Find where the given text appears and provide that cell's center as (x, y) coordinate. 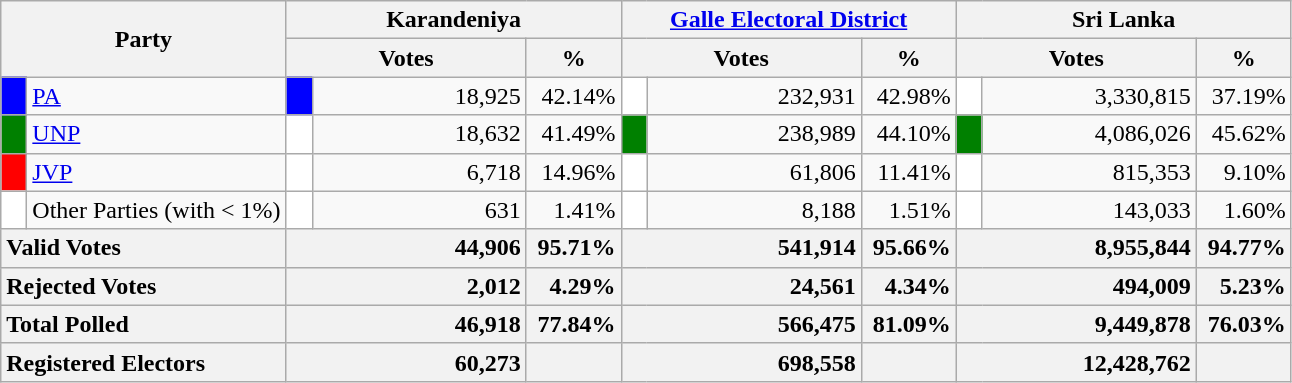
9,449,878 (1076, 324)
6,718 (419, 172)
14.96% (574, 172)
238,989 (754, 134)
4.29% (574, 286)
Total Polled (144, 324)
76.03% (1244, 324)
4.34% (908, 286)
18,632 (419, 134)
95.71% (574, 248)
2,012 (406, 286)
61,806 (754, 172)
4,086,026 (1089, 134)
541,914 (741, 248)
5.23% (1244, 286)
95.66% (908, 248)
Sri Lanka (1124, 20)
815,353 (1089, 172)
42.98% (908, 96)
11.41% (908, 172)
PA (156, 96)
Party (144, 39)
3,330,815 (1089, 96)
41.49% (574, 134)
77.84% (574, 324)
46,918 (406, 324)
60,273 (406, 362)
1.60% (1244, 210)
8,188 (754, 210)
Karandeniya (454, 20)
24,561 (741, 286)
143,033 (1089, 210)
12,428,762 (1076, 362)
Registered Electors (144, 362)
9.10% (1244, 172)
232,931 (754, 96)
18,925 (419, 96)
Galle Electoral District (788, 20)
81.09% (908, 324)
UNP (156, 134)
45.62% (1244, 134)
37.19% (1244, 96)
42.14% (574, 96)
44.10% (908, 134)
8,955,844 (1076, 248)
Other Parties (with < 1%) (156, 210)
Rejected Votes (144, 286)
698,558 (741, 362)
JVP (156, 172)
1.41% (574, 210)
94.77% (1244, 248)
566,475 (741, 324)
Valid Votes (144, 248)
494,009 (1076, 286)
1.51% (908, 210)
44,906 (406, 248)
631 (419, 210)
